Pinpoint the cell where the given text exists, returning its [x, y] midpoint coordinate. 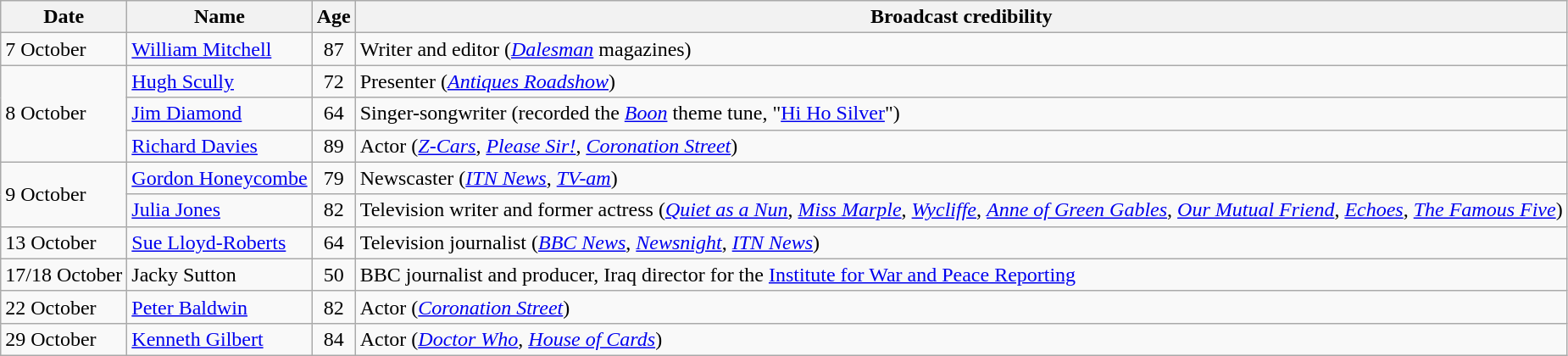
72 [334, 81]
Julia Jones [220, 210]
Peter Baldwin [220, 307]
17/18 October [64, 275]
84 [334, 339]
7 October [64, 49]
Name [220, 17]
Actor (Doctor Who, House of Cards) [961, 339]
Richard Davies [220, 146]
8 October [64, 114]
Kenneth Gilbert [220, 339]
Actor (Coronation Street) [961, 307]
Broadcast credibility [961, 17]
Jim Diamond [220, 114]
Singer-songwriter (recorded the Boon theme tune, "Hi Ho Silver") [961, 114]
Jacky Sutton [220, 275]
Gordon Honeycombe [220, 178]
BBC journalist and producer, Iraq director for the Institute for War and Peace Reporting [961, 275]
Hugh Scully [220, 81]
13 October [64, 242]
William Mitchell [220, 49]
Presenter (Antiques Roadshow) [961, 81]
Sue Lloyd-Roberts [220, 242]
Writer and editor (Dalesman magazines) [961, 49]
50 [334, 275]
29 October [64, 339]
Newscaster (ITN News, TV-am) [961, 178]
Date [64, 17]
89 [334, 146]
22 October [64, 307]
Actor (Z-Cars, Please Sir!, Coronation Street) [961, 146]
Television writer and former actress (Quiet as a Nun, Miss Marple, Wycliffe, Anne of Green Gables, Our Mutual Friend, Echoes, The Famous Five) [961, 210]
Age [334, 17]
79 [334, 178]
9 October [64, 194]
87 [334, 49]
Television journalist (BBC News, Newsnight, ITN News) [961, 242]
